Extract the (x, y) coordinate from the center of the cell holding the provided text.  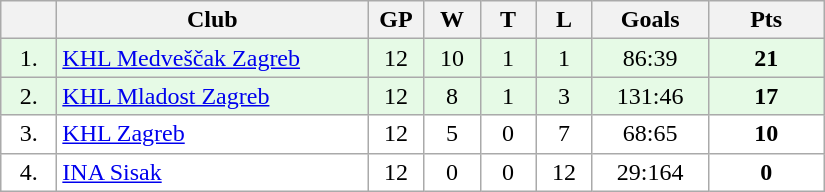
KHL Zagreb (212, 134)
29:164 (650, 172)
L (564, 20)
Goals (650, 20)
GP (396, 20)
5 (452, 134)
7 (564, 134)
1. (29, 58)
86:39 (650, 58)
17 (766, 96)
INA Sisak (212, 172)
21 (766, 58)
3 (564, 96)
2. (29, 96)
KHL Medveščak Zagreb (212, 58)
131:46 (650, 96)
T (508, 20)
KHL Mladost Zagreb (212, 96)
Pts (766, 20)
W (452, 20)
Club (212, 20)
3. (29, 134)
8 (452, 96)
68:65 (650, 134)
4. (29, 172)
